Identify which cell holds the provided text, then report its (x, y) central coordinate. 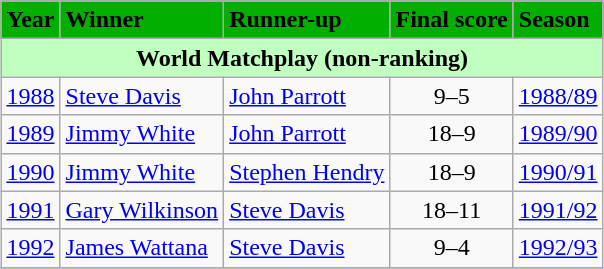
9–4 (452, 248)
18–11 (452, 210)
1992/93 (558, 248)
Season (558, 20)
James Wattana (142, 248)
Final score (452, 20)
Runner-up (307, 20)
Year (30, 20)
Winner (142, 20)
1989/90 (558, 134)
1992 (30, 248)
9–5 (452, 96)
1990/91 (558, 172)
1988/89 (558, 96)
World Matchplay (non-ranking) (302, 58)
Gary Wilkinson (142, 210)
1990 (30, 172)
Stephen Hendry (307, 172)
1991 (30, 210)
1988 (30, 96)
1991/92 (558, 210)
1989 (30, 134)
